Determine the [X, Y] coordinate at the center of the cell enclosing the given text.  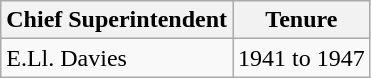
Chief Superintendent [117, 20]
E.Ll. Davies [117, 58]
1941 to 1947 [301, 58]
Tenure [301, 20]
